Return the (x, y) coordinate for the center point of the cell that contains the specified text.  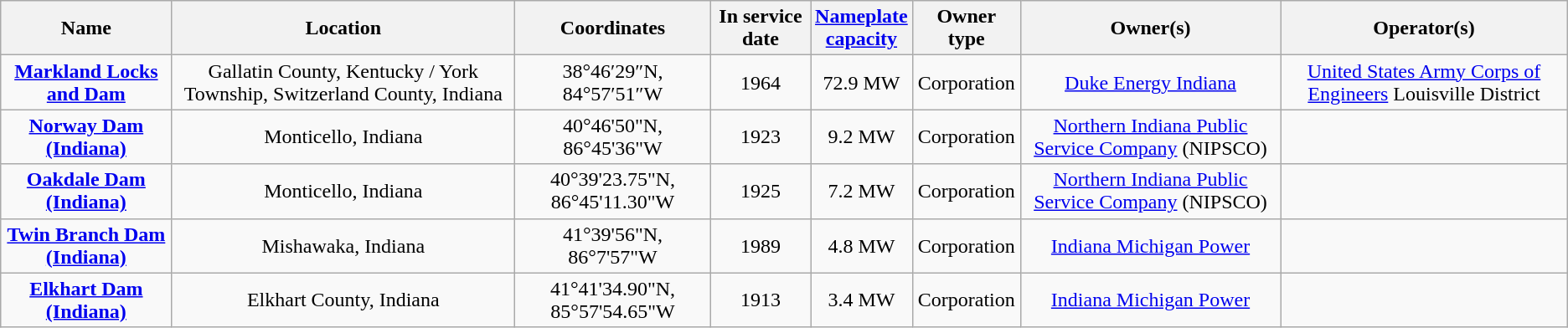
Owner(s) (1150, 28)
Location (343, 28)
7.2 MW (862, 191)
Elkhart Dam (Indiana) (86, 300)
1913 (761, 300)
1989 (761, 246)
Owner type (967, 28)
Norway Dam (Indiana) (86, 137)
Gallatin County, Kentucky / York Township, Switzerland County, Indiana (343, 82)
72.9 MW (862, 82)
Duke Energy Indiana (1150, 82)
Coordinates (613, 28)
Twin Branch Dam (Indiana) (86, 246)
40°46'50"N, 86°45'36"W (613, 137)
9.2 MW (862, 137)
United States Army Corps of Engineers Louisville District (1424, 82)
41°39'56"N, 86°7'57"W (613, 246)
1964 (761, 82)
Mishawaka, Indiana (343, 246)
In service date (761, 28)
Operator(s) (1424, 28)
4.8 MW (862, 246)
41°41'34.90"N, 85°57'54.65"W (613, 300)
Name (86, 28)
Oakdale Dam (Indiana) (86, 191)
1925 (761, 191)
Elkhart County, Indiana (343, 300)
Nameplate capacity (862, 28)
40°39'23.75"N, 86°45'11.30"W (613, 191)
1923 (761, 137)
3.4 MW (862, 300)
Markland Locks and Dam (86, 82)
38°46′29″N, 84°57′51″W (613, 82)
